Locate the cell with the specified text and output its (X, Y) center coordinate. 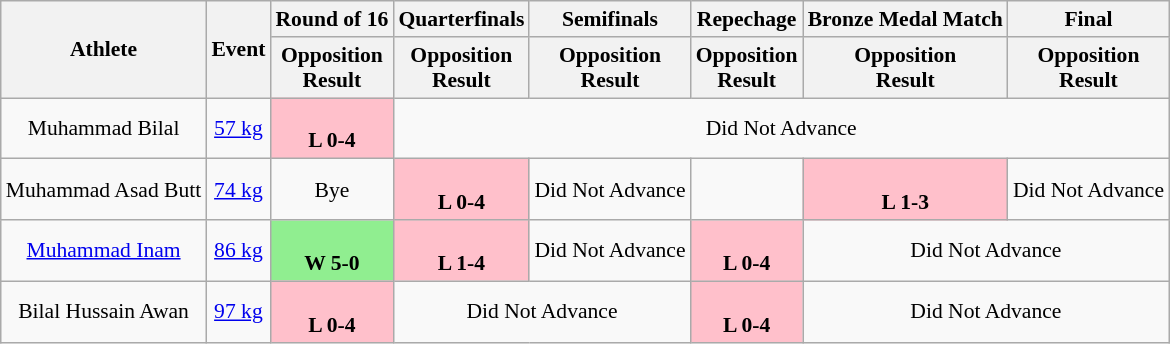
Event (238, 50)
W 5-0 (332, 250)
Repechage (747, 19)
Quarterfinals (461, 19)
Semifinals (610, 19)
Muhammad Inam (104, 250)
Bilal Hussain Awan (104, 312)
Muhammad Asad Butt (104, 190)
Bronze Medal Match (906, 19)
74 kg (238, 190)
97 kg (238, 312)
Round of 16 (332, 19)
Final (1088, 19)
Muhammad Bilal (104, 128)
86 kg (238, 250)
L 1-4 (461, 250)
57 kg (238, 128)
L 1-3 (906, 190)
Bye (332, 190)
Athlete (104, 50)
